From the cell containing the given text, extract its center point as [X, Y] coordinate. 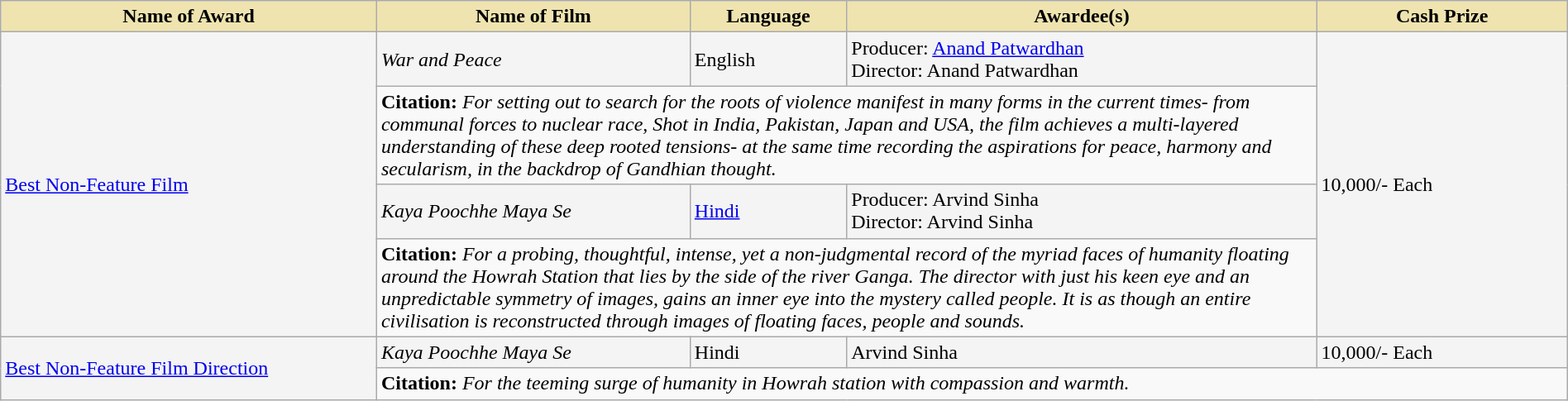
Awardee(s) [1082, 17]
English [767, 60]
Producer: Anand PatwardhanDirector: Anand Patwardhan [1082, 60]
Citation: For the teeming surge of humanity in Howrah station with compassion and warmth. [972, 384]
Language [767, 17]
Cash Prize [1442, 17]
Best Non-Feature Film [189, 184]
Producer: Arvind SinhaDirector: Arvind Sinha [1082, 212]
Name of Award [189, 17]
War and Peace [533, 60]
Name of Film [533, 17]
Arvind Sinha [1082, 352]
Best Non-Feature Film Direction [189, 368]
